Locate the cell with the specified text and output its [X, Y] center coordinate. 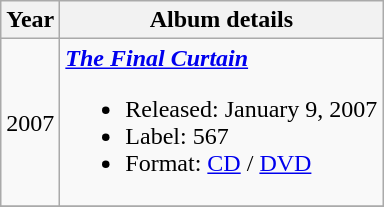
Album details [222, 20]
2007 [30, 122]
Year [30, 20]
The Final CurtainReleased: January 9, 2007Label: 567Format: CD / DVD [222, 122]
